Determine the (x, y) coordinate at the center of the cell enclosing the given text.  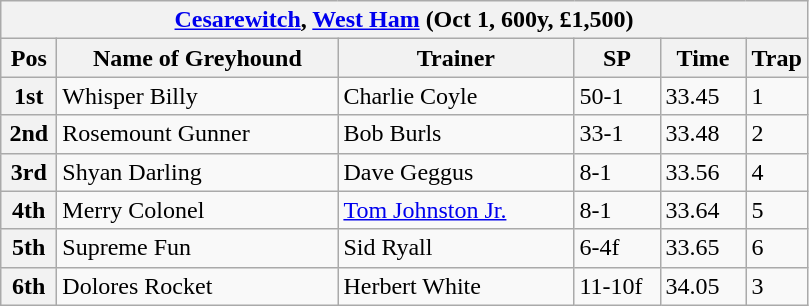
3rd (29, 172)
Name of Greyhound (198, 58)
6th (29, 286)
34.05 (703, 286)
1st (29, 96)
1 (776, 96)
33.45 (703, 96)
Supreme Fun (198, 248)
6-4f (617, 248)
4th (29, 210)
3 (776, 286)
Trap (776, 58)
33.48 (703, 134)
Pos (29, 58)
Merry Colonel (198, 210)
Time (703, 58)
2nd (29, 134)
Charlie Coyle (456, 96)
Rosemount Gunner (198, 134)
Whisper Billy (198, 96)
4 (776, 172)
5 (776, 210)
Sid Ryall (456, 248)
Tom Johnston Jr. (456, 210)
33.56 (703, 172)
33-1 (617, 134)
33.65 (703, 248)
Bob Burls (456, 134)
6 (776, 248)
2 (776, 134)
33.64 (703, 210)
Cesarewitch, West Ham (Oct 1, 600y, £1,500) (404, 20)
Herbert White (456, 286)
SP (617, 58)
50-1 (617, 96)
11-10f (617, 286)
5th (29, 248)
Dolores Rocket (198, 286)
Dave Geggus (456, 172)
Shyan Darling (198, 172)
Trainer (456, 58)
